Provide the [x, y] coordinate of the cell's center where the given text is located.  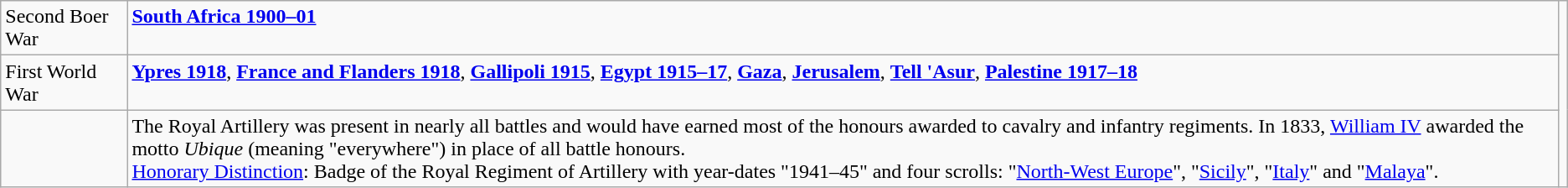
Second Boer War [64, 29]
First World War [64, 82]
Ypres 1918, France and Flanders 1918, Gallipoli 1915, Egypt 1915–17, Gaza, Jerusalem, Tell 'Asur, Palestine 1917–18 [843, 82]
South Africa 1900–01 [843, 29]
